Return the [X, Y] coordinate for the center point of the cell that contains the specified text.  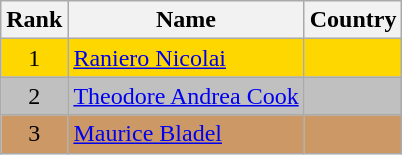
Name [186, 20]
Theodore Andrea Cook [186, 96]
1 [34, 58]
2 [34, 96]
3 [34, 134]
Rank [34, 20]
Maurice Bladel [186, 134]
Raniero Nicolai [186, 58]
Country [353, 20]
